Locate the cell with the specified text and output its [x, y] center coordinate. 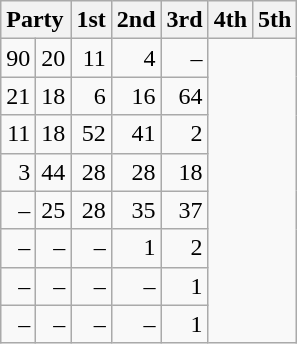
4th [230, 20]
Party [36, 20]
41 [136, 134]
44 [54, 172]
16 [136, 96]
5th [275, 20]
6 [91, 96]
35 [136, 210]
3 [18, 172]
37 [184, 210]
21 [18, 96]
3rd [184, 20]
64 [184, 96]
4 [136, 58]
2nd [136, 20]
1st [91, 20]
25 [54, 210]
90 [18, 58]
20 [54, 58]
52 [91, 134]
